Scan for the cell matching the given text and deliver its (X, Y) coordinate at center. 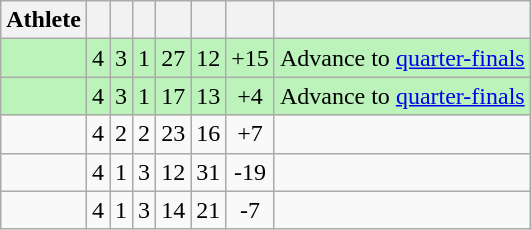
-7 (250, 210)
+4 (250, 96)
13 (208, 96)
27 (174, 58)
+15 (250, 58)
31 (208, 172)
14 (174, 210)
21 (208, 210)
-19 (250, 172)
16 (208, 134)
Athlete (44, 20)
+7 (250, 134)
17 (174, 96)
23 (174, 134)
